Scan for the cell matching the given text and deliver its [x, y] coordinate at center. 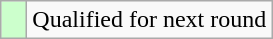
Qualified for next round [150, 20]
